Identify which cell holds the provided text, then report its [X, Y] central coordinate. 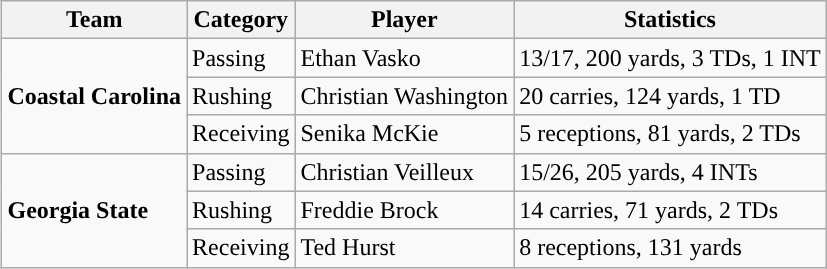
Ethan Vasko [404, 58]
Christian Veilleux [404, 172]
Player [404, 20]
15/26, 205 yards, 4 INTs [670, 172]
20 carries, 124 yards, 1 TD [670, 96]
Category [241, 20]
Freddie Brock [404, 210]
8 receptions, 131 yards [670, 248]
Team [94, 20]
14 carries, 71 yards, 2 TDs [670, 210]
Statistics [670, 20]
Georgia State [94, 210]
5 receptions, 81 yards, 2 TDs [670, 134]
Senika McKie [404, 134]
Christian Washington [404, 96]
Coastal Carolina [94, 96]
Ted Hurst [404, 248]
13/17, 200 yards, 3 TDs, 1 INT [670, 58]
